From the cell containing the given text, extract its center point as (X, Y) coordinate. 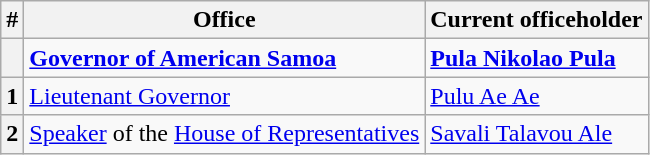
Speaker of the House of Representatives (224, 134)
Pula Nikolao Pula (536, 58)
Governor of American Samoa (224, 58)
Office (224, 20)
Lieutenant Governor (224, 96)
Savali Talavou Ale (536, 134)
1 (12, 96)
Current officeholder (536, 20)
# (12, 20)
2 (12, 134)
Pulu Ae Ae (536, 96)
